Identify which cell holds the provided text, then report its [X, Y] central coordinate. 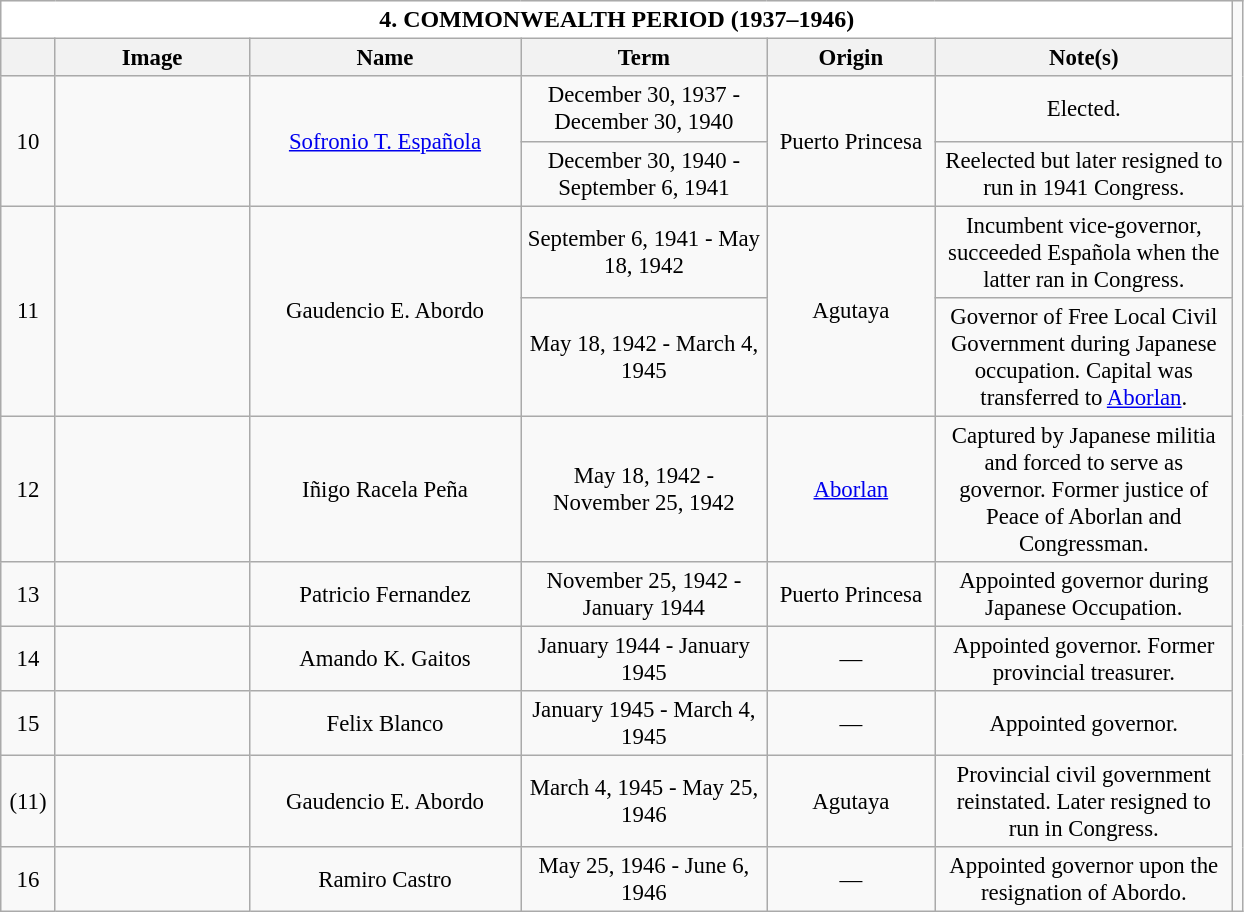
Appointed governor. Former provincial treasurer. [1084, 658]
Term [644, 58]
May 18, 1942 - November 25, 1942 [644, 489]
16 [28, 880]
(11) [28, 801]
Origin [851, 58]
Reelected but later resigned to run in 1941 Congress. [1084, 174]
September 6, 1941 - May 18, 1942 [644, 252]
Appointed governor. [1084, 724]
Amando K. Gaitos [385, 658]
Image [152, 58]
Iñigo Racela Peña [385, 489]
May 18, 1942 - March 4, 1945 [644, 356]
13 [28, 594]
November 25, 1942 - January 1944 [644, 594]
11 [28, 311]
Sofronio T. Española [385, 142]
Elected. [1084, 110]
December 30, 1937 - December 30, 1940 [644, 110]
14 [28, 658]
Felix Blanco [385, 724]
Note(s) [1084, 58]
Appointed governor upon the resignation of Abordo. [1084, 880]
January 1945 - March 4, 1945 [644, 724]
Captured by Japanese militia and forced to serve as governor. Former justice of Peace of Aborlan and Congressman. [1084, 489]
12 [28, 489]
Patricio Fernandez [385, 594]
Provincial civil government reinstated. Later resigned to run in Congress. [1084, 801]
Name [385, 58]
December 30, 1940 - September 6, 1941 [644, 174]
Aborlan [851, 489]
March 4, 1945 - May 25, 1946 [644, 801]
Governor of Free Local Civil Government during Japanese occupation. Capital was transferred to Aborlan. [1084, 356]
Incumbent vice-governor, succeeded Española when the latter ran in Congress. [1084, 252]
10 [28, 142]
January 1944 - January 1945 [644, 658]
Appointed governor during Japanese Occupation. [1084, 594]
May 25, 1946 - June 6, 1946 [644, 880]
15 [28, 724]
Ramiro Castro [385, 880]
4. COMMONWEALTH PERIOD (1937–1946) [617, 20]
